For the text-containing cell, return its midpoint in (x, y) coordinate format. 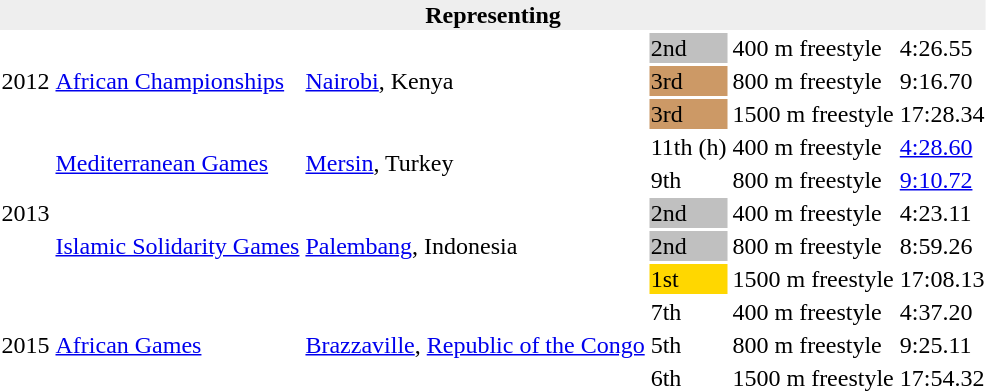
9:16.70 (942, 81)
4:23.11 (942, 213)
17:08.13 (942, 279)
Palembang, Indonesia (475, 246)
4:37.20 (942, 312)
1st (688, 279)
5th (688, 345)
Nairobi, Kenya (475, 81)
9:25.11 (942, 345)
Islamic Solidarity Games (178, 246)
11th (h) (688, 147)
8:59.26 (942, 246)
2013 (26, 213)
17:28.34 (942, 114)
2012 (26, 81)
9th (688, 180)
African Championships (178, 81)
9:10.72 (942, 180)
Mersin, Turkey (475, 164)
Representing (493, 15)
4:28.60 (942, 147)
4:26.55 (942, 48)
7th (688, 312)
Mediterranean Games (178, 164)
